From the cell containing the given text, extract its center point as (X, Y) coordinate. 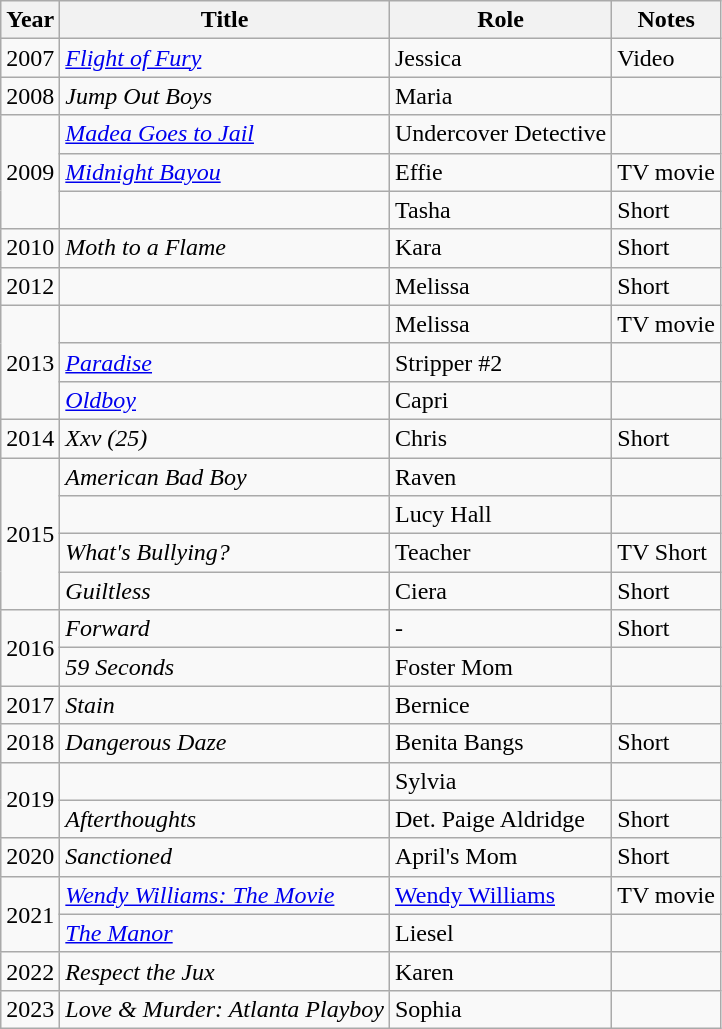
Oldboy (225, 400)
Forward (225, 629)
Role (500, 20)
Chris (500, 438)
April's Mom (500, 857)
Sophia (500, 1009)
Wendy Williams: The Movie (225, 895)
- (500, 629)
Teacher (500, 553)
Paradise (225, 362)
2010 (30, 248)
What's Bullying? (225, 553)
Maria (500, 96)
Benita Bangs (500, 743)
2019 (30, 800)
Year (30, 20)
Midnight Bayou (225, 172)
Sanctioned (225, 857)
Moth to a Flame (225, 248)
Det. Paige Aldridge (500, 819)
Ciera (500, 591)
Love & Murder: Atlanta Playboy (225, 1009)
Guiltless (225, 591)
Foster Mom (500, 667)
2007 (30, 58)
Dangerous Daze (225, 743)
Notes (666, 20)
The Manor (225, 933)
2022 (30, 971)
2015 (30, 534)
2008 (30, 96)
2016 (30, 648)
Video (666, 58)
Liesel (500, 933)
Bernice (500, 705)
2012 (30, 286)
2013 (30, 362)
Afterthoughts (225, 819)
Stripper #2 (500, 362)
59 Seconds (225, 667)
TV Short (666, 553)
Undercover Detective (500, 134)
Madea Goes to Jail (225, 134)
Jump Out Boys (225, 96)
Kara (500, 248)
Lucy Hall (500, 515)
2023 (30, 1009)
Stain (225, 705)
Karen (500, 971)
Jessica (500, 58)
Effie (500, 172)
Wendy Williams (500, 895)
Capri (500, 400)
American Bad Boy (225, 477)
Tasha (500, 210)
2021 (30, 914)
2009 (30, 172)
Respect the Jux (225, 971)
2014 (30, 438)
2020 (30, 857)
2018 (30, 743)
2017 (30, 705)
Sylvia (500, 781)
Xxv (25) (225, 438)
Flight of Fury (225, 58)
Raven (500, 477)
Title (225, 20)
